Capture the cell that displays the provided text and extract its [X, Y] central coordinate. 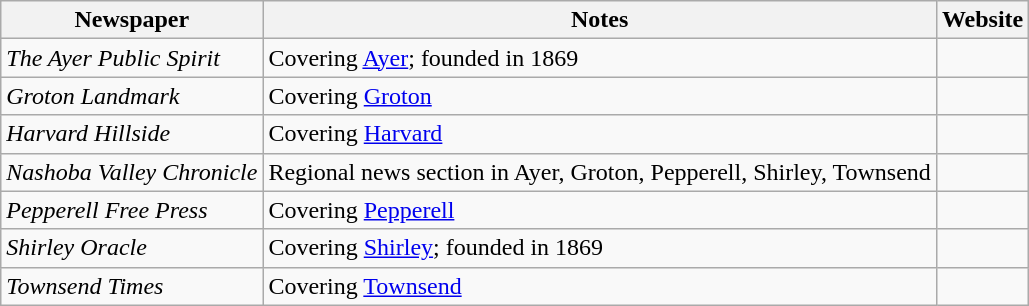
Regional news section in Ayer, Groton, Pepperell, Shirley, Townsend [600, 172]
Website [982, 20]
Newspaper [132, 20]
Pepperell Free Press [132, 210]
Nashoba Valley Chronicle [132, 172]
Covering Groton [600, 96]
Covering Ayer; founded in 1869 [600, 58]
The Ayer Public Spirit [132, 58]
Shirley Oracle [132, 248]
Covering Pepperell [600, 210]
Covering Townsend [600, 286]
Groton Landmark [132, 96]
Covering Shirley; founded in 1869 [600, 248]
Townsend Times [132, 286]
Notes [600, 20]
Harvard Hillside [132, 134]
Covering Harvard [600, 134]
